Determine the [X, Y] coordinate at the center of the cell enclosing the given text.  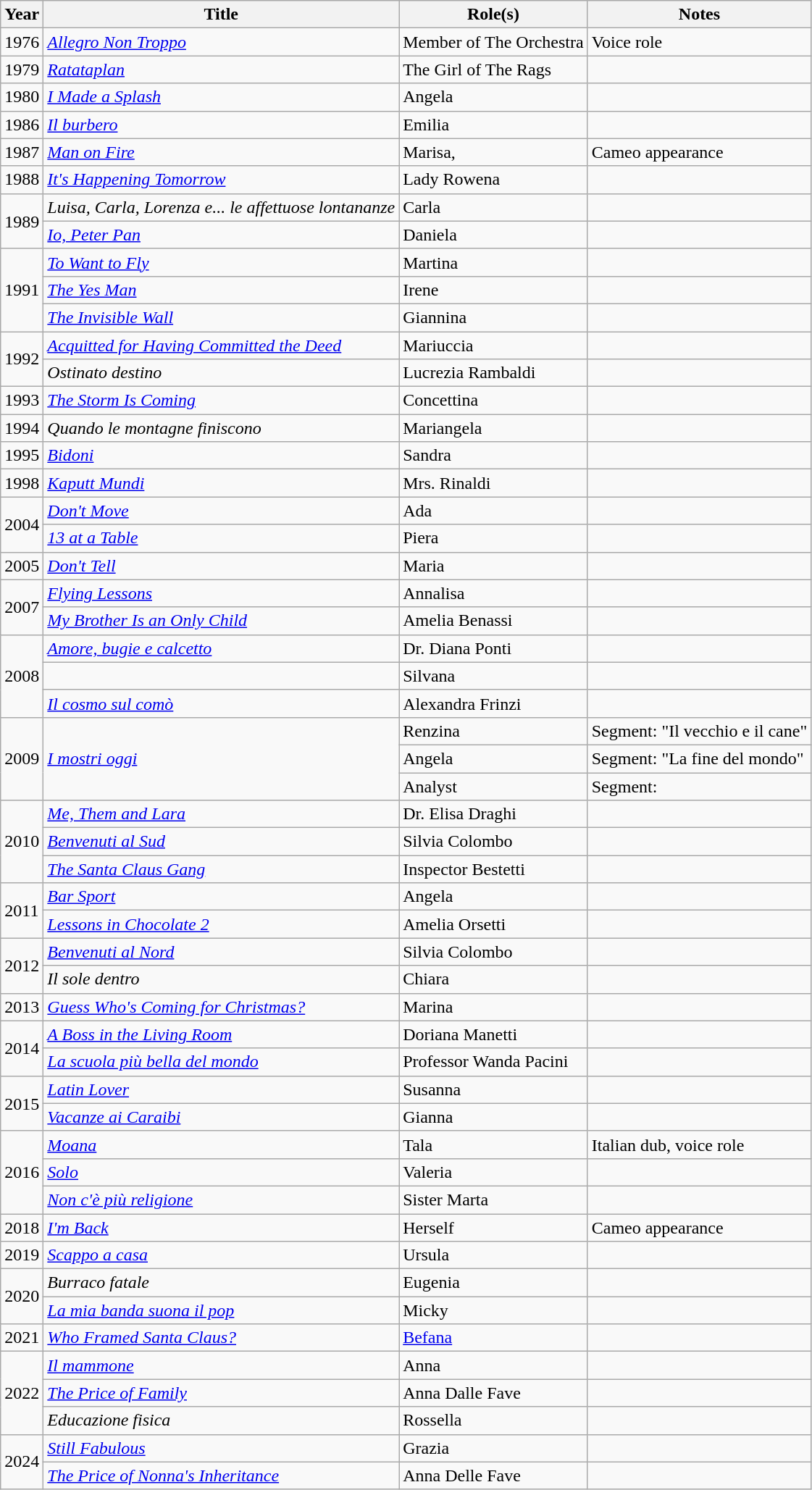
Allegro Non Troppo [222, 42]
Doriana Manetti [494, 1034]
Title [222, 14]
My Brother Is an Only Child [222, 621]
Bidoni [222, 456]
Quando le montagne finiscono [222, 428]
Latin Lover [222, 1089]
Voice role [700, 42]
1979 [22, 70]
Giannina [494, 317]
Mariuccia [494, 346]
The Yes Man [222, 290]
Analyst [494, 786]
Marina [494, 1007]
2008 [22, 676]
Concettina [494, 401]
Mrs. Rinaldi [494, 483]
Educazione fisica [222, 1420]
Carla [494, 207]
I Made a Splash [222, 97]
Rossella [494, 1420]
The Girl of The Rags [494, 70]
2009 [22, 758]
2016 [22, 1172]
It's Happening Tomorrow [222, 180]
1988 [22, 180]
Dr. Diana Ponti [494, 648]
Benvenuti al Nord [222, 952]
Luisa, Carla, Lorenza e... le affettuose lontananze [222, 207]
1986 [22, 125]
Role(s) [494, 14]
1980 [22, 97]
1998 [22, 483]
Lessons in Chocolate 2 [222, 924]
Scappo a casa [222, 1255]
2022 [22, 1393]
Eugenia [494, 1283]
2019 [22, 1255]
2012 [22, 966]
2024 [22, 1462]
Tala [494, 1144]
Mariangela [494, 428]
Sandra [494, 456]
The Price of Nonna's Inheritance [222, 1476]
Who Framed Santa Claus? [222, 1338]
Man on Fire [222, 152]
Sister Marta [494, 1200]
1987 [22, 152]
Marisa, [494, 152]
Segment: "La fine del mondo" [700, 758]
Micky [494, 1310]
Guess Who's Coming for Christmas? [222, 1007]
Valeria [494, 1172]
Amelia Orsetti [494, 924]
The Price of Family [222, 1393]
1993 [22, 401]
Gianna [494, 1117]
Lady Rowena [494, 180]
Burraco fatale [222, 1283]
Dr. Elisa Draghi [494, 814]
La mia banda suona il pop [222, 1310]
Silvana [494, 676]
1994 [22, 428]
Moana [222, 1144]
1989 [22, 221]
2018 [22, 1228]
I'm Back [222, 1228]
A Boss in the Living Room [222, 1034]
Il sole dentro [222, 979]
Maria [494, 566]
Daniela [494, 235]
La scuola più bella del mondo [222, 1062]
Inspector Bestetti [494, 869]
Flying Lessons [222, 593]
Still Fabulous [222, 1448]
Susanna [494, 1089]
Ursula [494, 1255]
Me, Them and Lara [222, 814]
2007 [22, 607]
The Santa Claus Gang [222, 869]
Il cosmo sul comò [222, 703]
2015 [22, 1103]
The Storm Is Coming [222, 401]
2011 [22, 911]
Chiara [494, 979]
Acquitted for Having Committed the Deed [222, 346]
2005 [22, 566]
Kaputt Mundi [222, 483]
Emilia [494, 125]
Amore, bugie e calcetto [222, 648]
2014 [22, 1048]
Member of The Orchestra [494, 42]
Notes [700, 14]
Annalisa [494, 593]
13 at a Table [222, 538]
Piera [494, 538]
Anna [494, 1365]
1992 [22, 359]
Year [22, 14]
1991 [22, 290]
Vacanze ai Caraibi [222, 1117]
1976 [22, 42]
Anna Dalle Fave [494, 1393]
Martina [494, 262]
Don't Tell [222, 566]
2021 [22, 1338]
Anna Delle Fave [494, 1476]
Segment: "Il vecchio e il cane" [700, 731]
Lucrezia Rambaldi [494, 373]
Il burbero [222, 125]
Befana [494, 1338]
2004 [22, 524]
Irene [494, 290]
Herself [494, 1228]
Alexandra Frinzi [494, 703]
Benvenuti al Sud [222, 842]
2010 [22, 842]
To Want to Fly [222, 262]
Ada [494, 511]
Renzina [494, 731]
Italian dub, voice role [700, 1144]
The Invisible Wall [222, 317]
2013 [22, 1007]
1995 [22, 456]
I mostri oggi [222, 758]
Amelia Benassi [494, 621]
Non c'è più religione [222, 1200]
Professor Wanda Pacini [494, 1062]
Grazia [494, 1448]
Ostinato destino [222, 373]
Io, Peter Pan [222, 235]
Il mammone [222, 1365]
Segment: [700, 786]
Don't Move [222, 511]
Ratataplan [222, 70]
Solo [222, 1172]
Bar Sport [222, 897]
2020 [22, 1297]
